Output the [X, Y] coordinate of the center of the cell containing the given text.  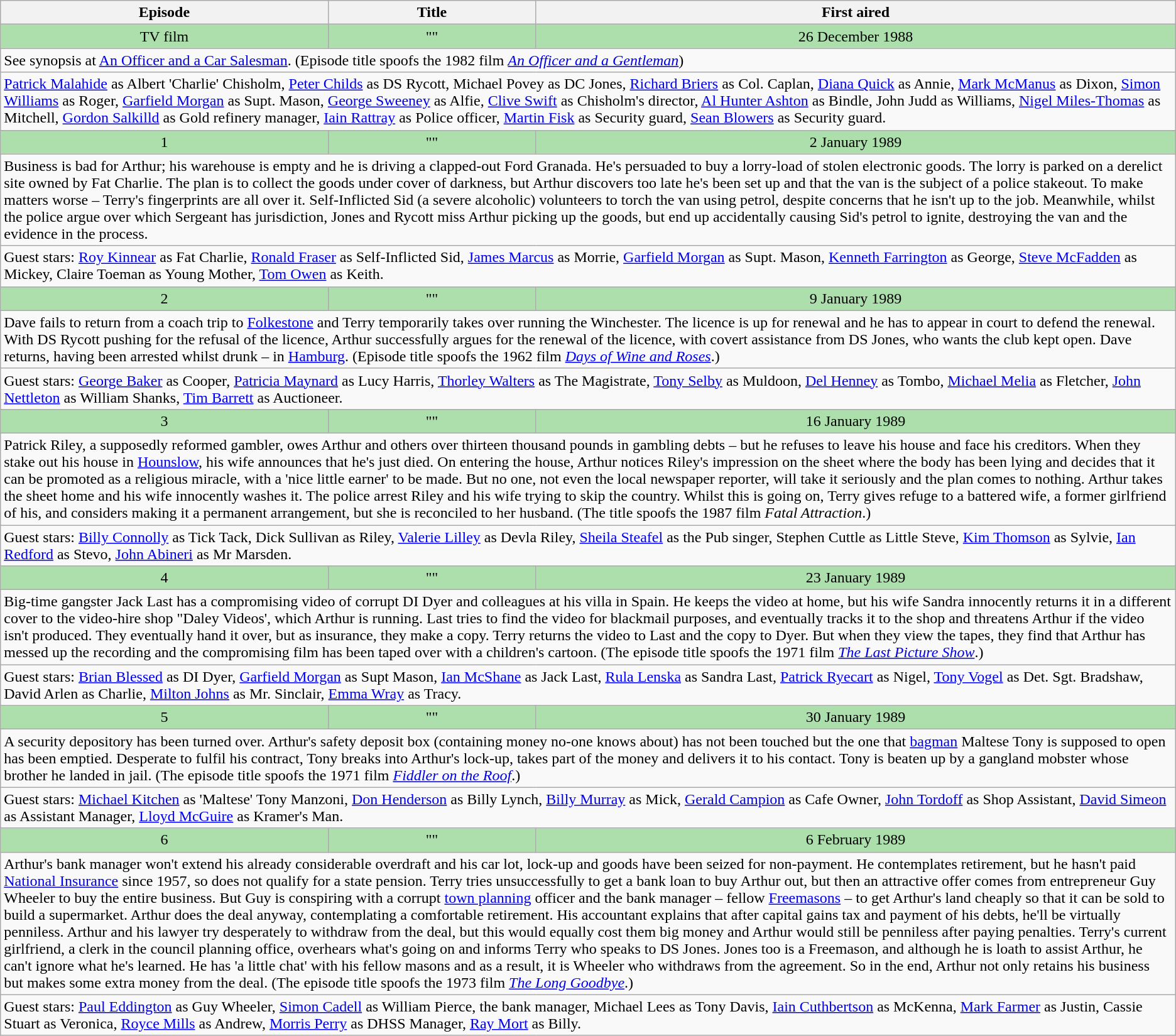
3 [165, 421]
6 [165, 840]
5 [165, 717]
2 [165, 298]
1 [165, 142]
TV film [165, 36]
16 January 1989 [856, 421]
2 January 1989 [856, 142]
30 January 1989 [856, 717]
9 January 1989 [856, 298]
First aired [856, 13]
6 February 1989 [856, 840]
See synopsis at An Officer and a Car Salesman. (Episode title spoofs the 1982 film An Officer and a Gentleman) [588, 60]
26 December 1988 [856, 36]
Episode [165, 13]
Title [432, 13]
4 [165, 578]
23 January 1989 [856, 578]
